Scan for the cell matching the given text and deliver its (X, Y) coordinate at center. 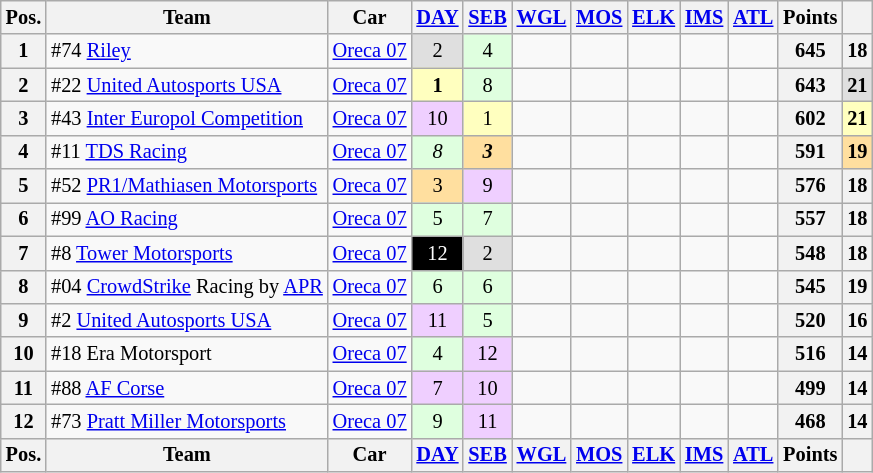
#74 Riley (187, 51)
557 (810, 219)
643 (810, 85)
591 (810, 152)
520 (810, 320)
468 (810, 421)
#99 AO Racing (187, 219)
#88 AF Corse (187, 388)
576 (810, 186)
#04 CrowdStrike Racing by APR (187, 287)
#18 Era Motorsport (187, 354)
499 (810, 388)
16 (857, 320)
545 (810, 287)
#43 Inter Europol Competition (187, 118)
645 (810, 51)
#2 United Autosports USA (187, 320)
#11 TDS Racing (187, 152)
#52 PR1/Mathiasen Motorsports (187, 186)
602 (810, 118)
516 (810, 354)
#8 Tower Motorsports (187, 253)
548 (810, 253)
#22 United Autosports USA (187, 85)
#73 Pratt Miller Motorsports (187, 421)
